Scan for the cell matching the given text and deliver its (x, y) coordinate at center. 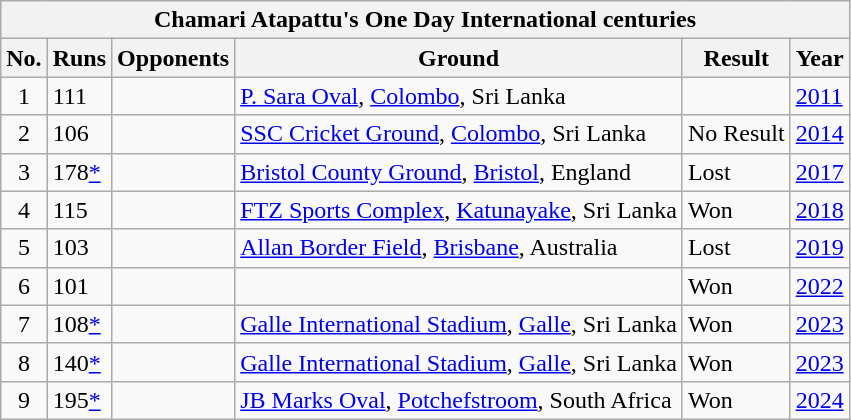
FTZ Sports Complex, Katunayake, Sri Lanka (459, 210)
195* (79, 400)
No. (24, 58)
Result (736, 58)
5 (24, 248)
2024 (820, 400)
9 (24, 400)
2018 (820, 210)
103 (79, 248)
2 (24, 134)
6 (24, 286)
2022 (820, 286)
1 (24, 96)
111 (79, 96)
Bristol County Ground, Bristol, England (459, 172)
P. Sara Oval, Colombo, Sri Lanka (459, 96)
2014 (820, 134)
SSC Cricket Ground, Colombo, Sri Lanka (459, 134)
Chamari Atapattu's One Day International centuries (425, 20)
Allan Border Field, Brisbane, Australia (459, 248)
3 (24, 172)
2019 (820, 248)
2011 (820, 96)
8 (24, 362)
108* (79, 324)
JB Marks Oval, Potchefstroom, South Africa (459, 400)
Year (820, 58)
115 (79, 210)
106 (79, 134)
178* (79, 172)
101 (79, 286)
4 (24, 210)
No Result (736, 134)
7 (24, 324)
Opponents (174, 58)
2017 (820, 172)
140* (79, 362)
Runs (79, 58)
Ground (459, 58)
